Detect which cell encompasses the target text, then output its [x, y] center coordinate. 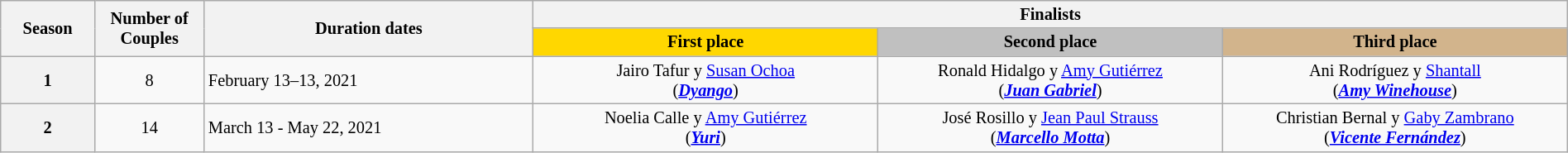
Duration dates [369, 28]
Third place [1394, 42]
February 13–13, 2021 [369, 80]
Second place [1050, 42]
Season [48, 28]
March 13 - May 22, 2021 [369, 127]
Jairo Tafur y Susan Ochoa(Dyango) [706, 80]
First place [706, 42]
Christian Bernal y Gaby Zambrano(Vicente Fernández) [1394, 127]
2 [48, 127]
Noelia Calle y Amy Gutiérrez(Yuri) [706, 127]
Ronald Hidalgo y Amy Gutiérrez(Juan Gabriel) [1050, 80]
Ani Rodríguez y Shantall(Amy Winehouse) [1394, 80]
8 [149, 80]
José Rosillo y Jean Paul Strauss(Marcello Motta) [1050, 127]
14 [149, 127]
Number ofCouples [149, 28]
Finalists [1050, 14]
1 [48, 80]
